Determine the [x, y] coordinate at the center of the cell enclosing the given text.  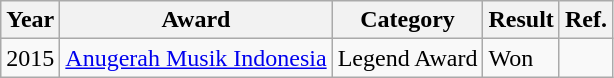
Result [521, 20]
Ref. [586, 20]
Category [408, 20]
Year [30, 20]
Anugerah Musik Indonesia [196, 58]
Won [521, 58]
Award [196, 20]
2015 [30, 58]
Legend Award [408, 58]
